Extract the (x, y) coordinate from the center of the cell holding the provided text.  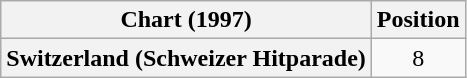
Switzerland (Schweizer Hitparade) (186, 58)
Chart (1997) (186, 20)
Position (418, 20)
8 (418, 58)
